Determine the (x, y) coordinate at the center of the cell enclosing the given text.  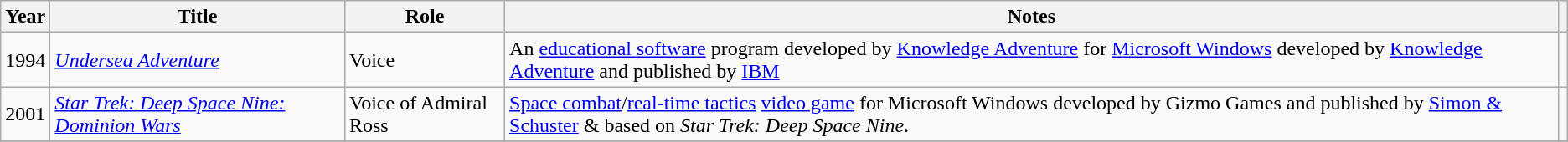
Role (424, 17)
Title (198, 17)
Voice (424, 60)
Star Trek: Deep Space Nine: Dominion Wars (198, 114)
Year (25, 17)
Notes (1032, 17)
Undersea Adventure (198, 60)
1994 (25, 60)
Voice of Admiral Ross (424, 114)
An educational software program developed by Knowledge Adventure for Microsoft Windows developed by Knowledge Adventure and published by IBM (1032, 60)
2001 (25, 114)
